Capture the cell that displays the provided text and extract its [X, Y] central coordinate. 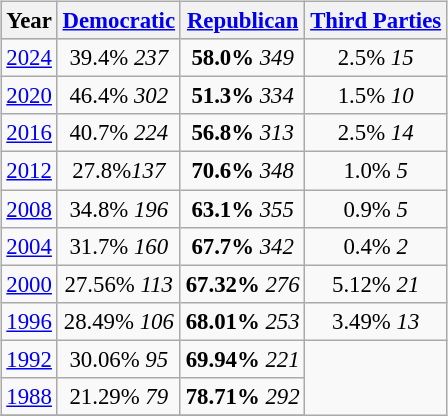
2004 [29, 246]
70.6% 348 [242, 171]
0.4% 2 [376, 246]
Republican [242, 21]
69.94% 221 [242, 359]
2008 [29, 209]
34.8% 196 [118, 209]
68.01% 253 [242, 321]
5.12% 21 [376, 284]
27.8%137 [118, 171]
Year [29, 21]
28.49% 106 [118, 321]
2.5% 14 [376, 133]
31.7% 160 [118, 246]
56.8% 313 [242, 133]
Democratic [118, 21]
1.5% 10 [376, 96]
1.0% 5 [376, 171]
78.71% 292 [242, 396]
63.1% 355 [242, 209]
51.3% 334 [242, 96]
40.7% 224 [118, 133]
2.5% 15 [376, 58]
1996 [29, 321]
46.4% 302 [118, 96]
1988 [29, 396]
2012 [29, 171]
2016 [29, 133]
2024 [29, 58]
58.0% 349 [242, 58]
0.9% 5 [376, 209]
2000 [29, 284]
1992 [29, 359]
3.49% 13 [376, 321]
30.06% 95 [118, 359]
21.29% 79 [118, 396]
67.32% 276 [242, 284]
67.7% 342 [242, 246]
Third Parties [376, 21]
39.4% 237 [118, 58]
2020 [29, 96]
27.56% 113 [118, 284]
